Output the [x, y] coordinate of the center of the cell containing the given text.  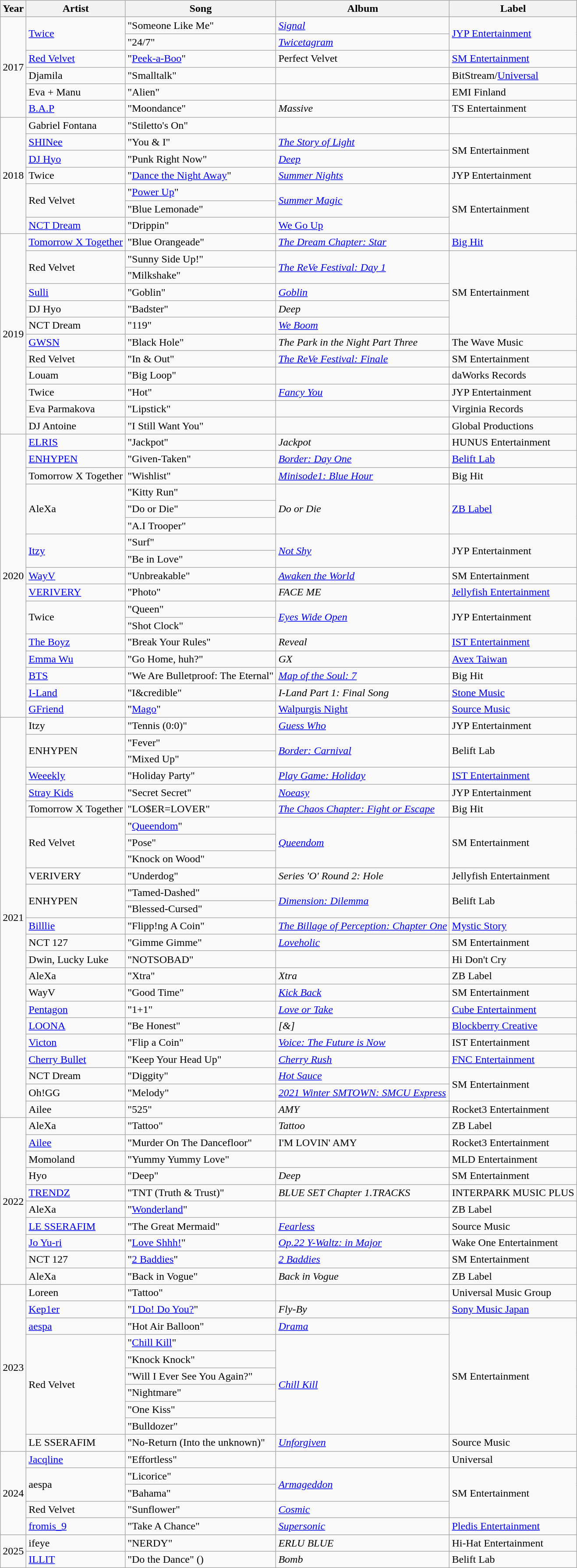
"Mixed Up" [201, 759]
"Break Your Rules" [201, 642]
ERLU BLUE [363, 1543]
"Drippin" [201, 226]
GX [363, 659]
Loveholic [363, 942]
"Blessed-Cursed" [201, 909]
Reveal [363, 642]
2017 [13, 67]
Eva + Manu [76, 92]
ELRIS [76, 442]
2023 [13, 1368]
Twicetagram [363, 42]
"Tamed-Dashed" [201, 892]
"Wishlist" [201, 475]
"Badster" [201, 309]
"Bulldozer" [201, 1426]
Minisode1: Blue Hour [363, 475]
"Chill Kill" [201, 1343]
Mystic Story [513, 926]
Noeasy [363, 793]
"Punk Right Now" [201, 159]
The Park in the Night Part Three [363, 342]
"Blue Lemonade" [201, 209]
Cherry Rush [363, 1059]
INTERPARK MUSIC PLUS [513, 1193]
"Take A Chance" [201, 1526]
"Pose" [201, 842]
"Holiday Party" [201, 776]
"LO$ER=LOVER" [201, 809]
Fearless [363, 1226]
"Black Hole" [201, 342]
The Chaos Chapter: Fight or Escape [363, 809]
Dwin, Lucky Luke [76, 959]
Love or Take [363, 1009]
"Keep Your Head Up" [201, 1059]
Artist [76, 9]
"Big Loop" [201, 375]
"Do or Die" [201, 509]
Goblin [363, 292]
"Sunny Side Up!" [201, 259]
Pentagon [76, 1009]
"Flipp!ng A Coin" [201, 926]
2021 Winter SMTOWN: SMCU Express [363, 1093]
"I&credible" [201, 692]
Walpurgis Night [363, 709]
EMI Finland [513, 92]
2025 [13, 1551]
Fly-By [363, 1310]
BLUE SET Chapter 1.TRACKS [363, 1193]
Global Productions [513, 425]
"In & Out" [201, 359]
"Fever" [201, 743]
Sony Music Japan [513, 1310]
"Knock Knock" [201, 1359]
"Xtra" [201, 976]
Label [513, 9]
BitStream/Universal [513, 75]
"Gimme Gimme" [201, 942]
"Diggity" [201, 1076]
"Deep" [201, 1176]
"119" [201, 326]
Awaken the World [363, 576]
fromis_9 [76, 1526]
Cherry Bullet [76, 1059]
Gabriel Fontana [76, 125]
"I Still Want You" [201, 425]
"Blue Orangeade" [201, 242]
Play Game: Holiday [363, 776]
Massive [363, 109]
I-Land Part 1: Final Song [363, 692]
GWSN [76, 342]
Do or Die [363, 509]
2022 [13, 1201]
Hyo [76, 1176]
"24/7" [201, 42]
Emma Wu [76, 659]
"Kitty Run" [201, 492]
Eva Parmakova [76, 409]
"Will I Ever See You Again?" [201, 1376]
BTS [76, 676]
Fancy You [363, 392]
"Melody" [201, 1093]
"Love Shhh!" [201, 1242]
"You & I" [201, 142]
Djamila [76, 75]
2024 [13, 1493]
Summer Magic [363, 200]
We Go Up [363, 226]
Wake One Entertainment [513, 1242]
"Nightmare" [201, 1393]
Universal [513, 1459]
"Go Home, huh?" [201, 659]
Album [363, 9]
Cosmic [363, 1509]
Cube Entertainment [513, 1009]
"Back in Vogue" [201, 1276]
"Licorice" [201, 1476]
"TNT (Truth & Trust)" [201, 1193]
Jo Yu-ri [76, 1242]
"Wonderland" [201, 1209]
MLD Entertainment [513, 1159]
Voice: The Future is Now [363, 1043]
B.A.P [76, 109]
DJ Antoine [76, 425]
"No-Return (Into the unknown)" [201, 1443]
"Murder On The Dancefloor" [201, 1143]
Avex Taiwan [513, 659]
Weeekly [76, 776]
Victon [76, 1043]
LOONA [76, 1026]
"Hot" [201, 392]
"Goblin" [201, 292]
"Queendom" [201, 826]
"Milkshake" [201, 276]
"Queen" [201, 609]
"Stiletto's On" [201, 125]
Queendom [363, 842]
"Alien" [201, 92]
The Boyz [76, 642]
I-Land [76, 692]
Supersonic [363, 1526]
"Shot Clock" [201, 626]
Universal Music Group [513, 1293]
"Good Time" [201, 992]
Unforgiven [363, 1443]
"Hot Air Balloon" [201, 1326]
The ReVe Festival: Finale [363, 359]
Oh!GG [76, 1093]
Armageddon [363, 1484]
Stray Kids [76, 793]
Dimension: Dilemma [363, 901]
Momoland [76, 1159]
"NERDY" [201, 1543]
Sulli [76, 292]
"Surf" [201, 542]
Jackpot [363, 442]
"Moondance" [201, 109]
The Story of Light [363, 142]
Year [13, 9]
Not Shy [363, 551]
"Given-Taken" [201, 459]
Op.22 Y-Waltz: in Major [363, 1242]
"The Great Mermaid" [201, 1226]
"One Kiss" [201, 1409]
TS Entertainment [513, 109]
"Lipstick" [201, 409]
"Someone Like Me" [201, 25]
"We Are Bulletproof: The Eternal" [201, 676]
"I Do! Do You?" [201, 1310]
Map of the Soul: 7 [363, 676]
Pledis Entertainment [513, 1526]
GFriend [76, 709]
ILLIT [76, 1560]
Border: Carnival [363, 751]
Blockberry Creative [513, 1026]
"Secret Secret" [201, 793]
Chill Kill [363, 1384]
FNC Entertainment [513, 1059]
2021 [13, 917]
Song [201, 9]
"Mago" [201, 709]
Perfect Velvet [363, 59]
"Peek-a-Boo" [201, 59]
SHINee [76, 142]
"Tennis (0:0)" [201, 726]
"Bahama" [201, 1493]
TRENDZ [76, 1193]
Louam [76, 375]
2018 [13, 175]
Bomb [363, 1560]
"NOTSOBAD" [201, 959]
FACE ME [363, 592]
Series 'O' Round 2: Hole [363, 876]
The Wave Music [513, 342]
Kick Back [363, 992]
2019 [13, 334]
HUNUS Entertainment [513, 442]
Summer Nights [363, 175]
"Unbreakable" [201, 576]
"Do the Dance" () [201, 1560]
[&] [363, 1026]
"Knock on Wood" [201, 859]
2020 [13, 576]
Border: Day One [363, 459]
"Power Up" [201, 192]
"Jackpot" [201, 442]
Eyes Wide Open [363, 617]
2 Baddies [363, 1259]
"Dance the Night Away" [201, 175]
"Underdog" [201, 876]
"525" [201, 1109]
Tattoo [363, 1126]
Stone Music [513, 692]
daWorks Records [513, 375]
"Sunflower" [201, 1509]
The Dream Chapter: Star [363, 242]
Kep1er [76, 1310]
"Effortless" [201, 1459]
"2 Baddies" [201, 1259]
Drama [363, 1326]
"Be Honest" [201, 1026]
"Be in Love" [201, 559]
"1+1" [201, 1009]
Virginia Records [513, 409]
AMY [363, 1109]
"Flip a Coin" [201, 1043]
ifeye [76, 1543]
Back in Vogue [363, 1276]
The ReVe Festival: Day 1 [363, 267]
Xtra [363, 976]
Billlie [76, 926]
Guess Who [363, 726]
Hi Don't Cry [513, 959]
"Smalltalk" [201, 75]
"Yummy Yummy Love" [201, 1159]
Hi-Hat Entertainment [513, 1543]
The Billage of Perception: Chapter One [363, 926]
I'M LOVIN' AMY [363, 1143]
Signal [363, 25]
We Boom [363, 326]
"Photo" [201, 592]
Hot Sauce [363, 1076]
Jacqline [76, 1459]
"A.I Trooper" [201, 526]
Loreen [76, 1293]
